Find where the given text appears and provide that cell's center as (X, Y) coordinate. 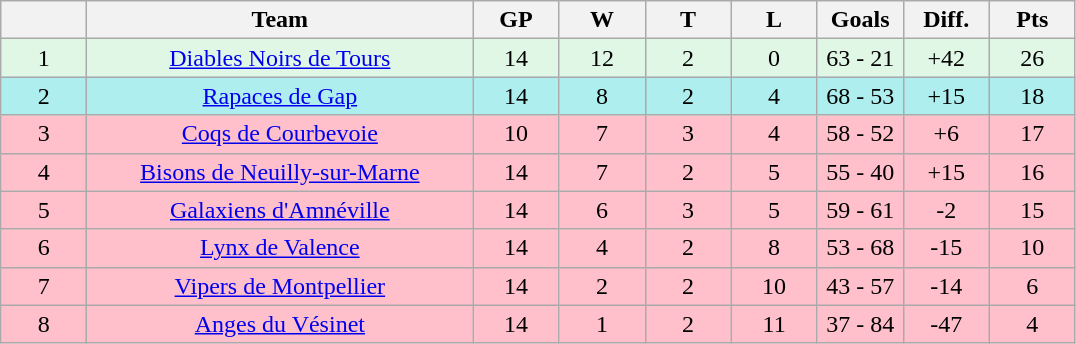
59 - 61 (860, 210)
-14 (946, 286)
-2 (946, 210)
58 - 52 (860, 134)
Lynx de Valence (280, 248)
43 - 57 (860, 286)
Goals (860, 20)
15 (1032, 210)
11 (774, 324)
12 (602, 58)
Vipers de Montpellier (280, 286)
Diables Noirs de Tours (280, 58)
16 (1032, 172)
T (688, 20)
+6 (946, 134)
53 - 68 (860, 248)
Team (280, 20)
18 (1032, 96)
Pts (1032, 20)
+42 (946, 58)
W (602, 20)
68 - 53 (860, 96)
-15 (946, 248)
55 - 40 (860, 172)
63 - 21 (860, 58)
26 (1032, 58)
Bisons de Neuilly-sur-Marne (280, 172)
37 - 84 (860, 324)
Galaxiens d'Amnéville (280, 210)
0 (774, 58)
Anges du Vésinet (280, 324)
-47 (946, 324)
L (774, 20)
GP (516, 20)
Diff. (946, 20)
Rapaces de Gap (280, 96)
Coqs de Courbevoie (280, 134)
17 (1032, 134)
